Detect which cell encompasses the target text, then output its [X, Y] center coordinate. 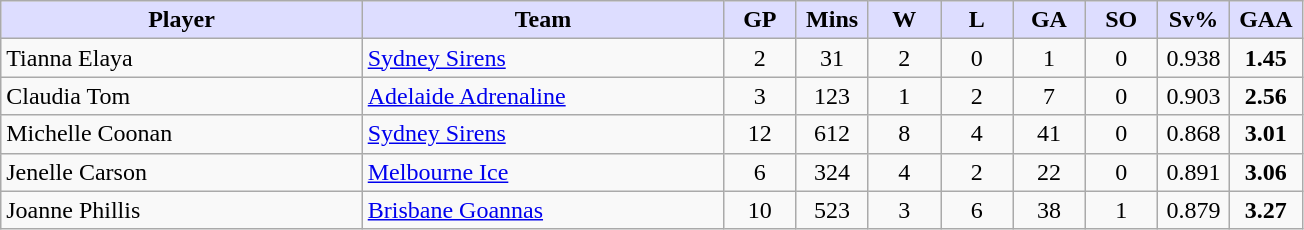
0.868 [1193, 134]
Melbourne Ice [542, 172]
Michelle Coonan [182, 134]
1.45 [1266, 58]
GP [760, 20]
SO [1121, 20]
Joanne Phillis [182, 210]
7 [1049, 96]
2.56 [1266, 96]
Claudia Tom [182, 96]
Mins [832, 20]
Brisbane Goannas [542, 210]
GAA [1266, 20]
8 [904, 134]
Tianna Elaya [182, 58]
612 [832, 134]
W [904, 20]
3.06 [1266, 172]
0.938 [1193, 58]
Team [542, 20]
523 [832, 210]
31 [832, 58]
12 [760, 134]
L [976, 20]
3.01 [1266, 134]
3.27 [1266, 210]
Sv% [1193, 20]
38 [1049, 210]
Player [182, 20]
0.903 [1193, 96]
324 [832, 172]
GA [1049, 20]
41 [1049, 134]
0.879 [1193, 210]
22 [1049, 172]
123 [832, 96]
Jenelle Carson [182, 172]
10 [760, 210]
0.891 [1193, 172]
Adelaide Adrenaline [542, 96]
